Extract the [x, y] coordinate from the center of the cell holding the provided text.  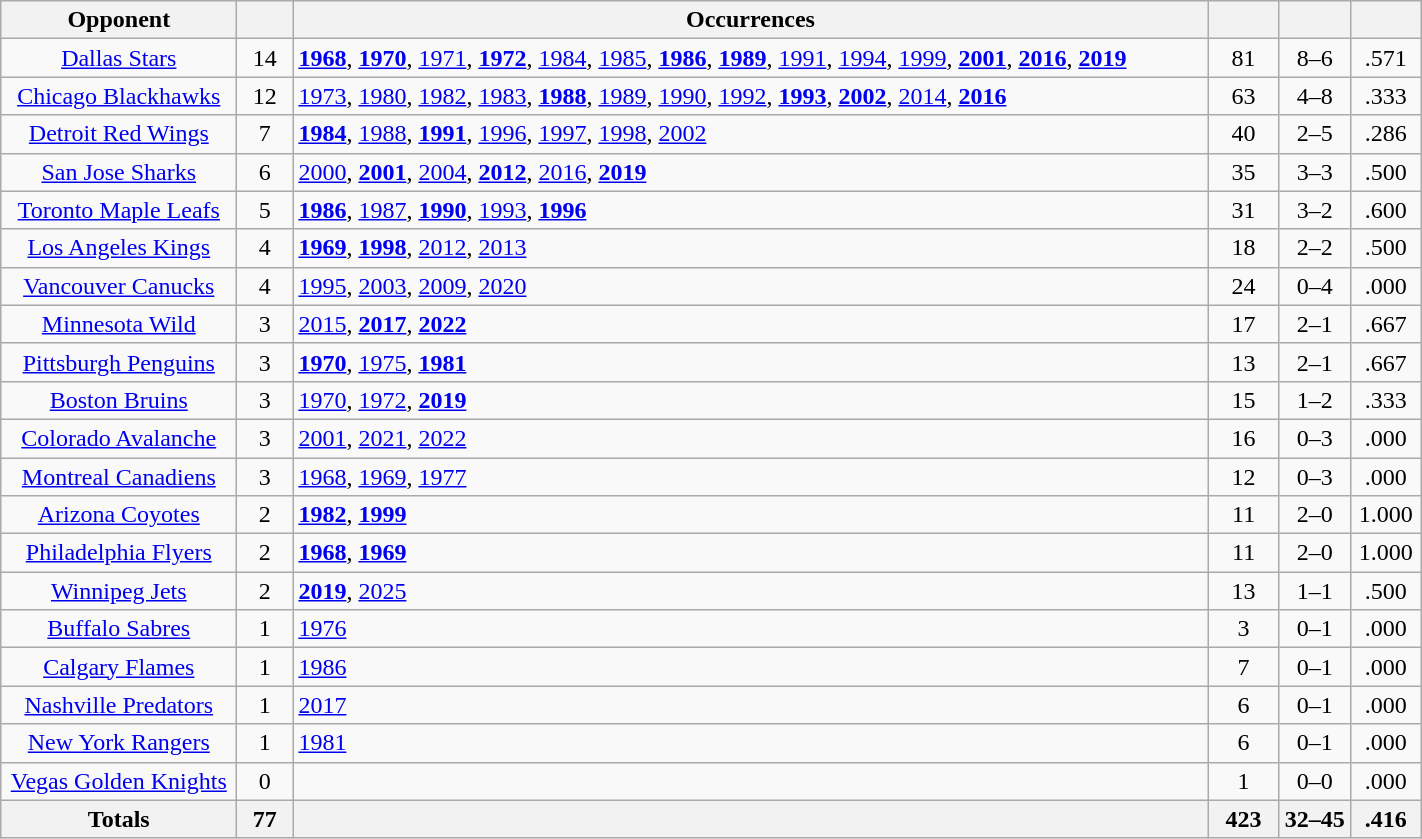
32–45 [1314, 819]
Philadelphia Flyers [119, 553]
18 [1244, 248]
Nashville Predators [119, 705]
0–0 [1314, 781]
35 [1244, 172]
1984, 1988, 1991, 1996, 1997, 1998, 2002 [750, 134]
40 [1244, 134]
77 [265, 819]
Los Angeles Kings [119, 248]
Boston Bruins [119, 400]
2017 [750, 705]
Opponent [119, 20]
Colorado Avalanche [119, 438]
Detroit Red Wings [119, 134]
31 [1244, 210]
.416 [1386, 819]
Toronto Maple Leafs [119, 210]
2–2 [1314, 248]
1970, 1975, 1981 [750, 362]
Dallas Stars [119, 58]
24 [1244, 286]
4–8 [1314, 96]
Chicago Blackhawks [119, 96]
Totals [119, 819]
15 [1244, 400]
5 [265, 210]
1968, 1970, 1971, 1972, 1984, 1985, 1986, 1989, 1991, 1994, 1999, 2001, 2016, 2019 [750, 58]
.571 [1386, 58]
Montreal Canadiens [119, 477]
Vancouver Canucks [119, 286]
1982, 1999 [750, 515]
16 [1244, 438]
0–4 [1314, 286]
1968, 1969, 1977 [750, 477]
1981 [750, 743]
Arizona Coyotes [119, 515]
1970, 1972, 2019 [750, 400]
1995, 2003, 2009, 2020 [750, 286]
14 [265, 58]
1969, 1998, 2012, 2013 [750, 248]
2000, 2001, 2004, 2012, 2016, 2019 [750, 172]
Pittsburgh Penguins [119, 362]
1–1 [1314, 591]
81 [1244, 58]
.600 [1386, 210]
8–6 [1314, 58]
1–2 [1314, 400]
3–2 [1314, 210]
Buffalo Sabres [119, 629]
0 [265, 781]
63 [1244, 96]
1986 [750, 667]
2001, 2021, 2022 [750, 438]
1973, 1980, 1982, 1983, 1988, 1989, 1990, 1992, 1993, 2002, 2014, 2016 [750, 96]
17 [1244, 324]
1968, 1969 [750, 553]
Winnipeg Jets [119, 591]
.286 [1386, 134]
Calgary Flames [119, 667]
2–5 [1314, 134]
New York Rangers [119, 743]
2015, 2017, 2022 [750, 324]
423 [1244, 819]
1976 [750, 629]
1986, 1987, 1990, 1993, 1996 [750, 210]
Minnesota Wild [119, 324]
Occurrences [750, 20]
3–3 [1314, 172]
Vegas Golden Knights [119, 781]
2019, 2025 [750, 591]
San Jose Sharks [119, 172]
